Extract the (X, Y) coordinate from the center of the cell holding the provided text.  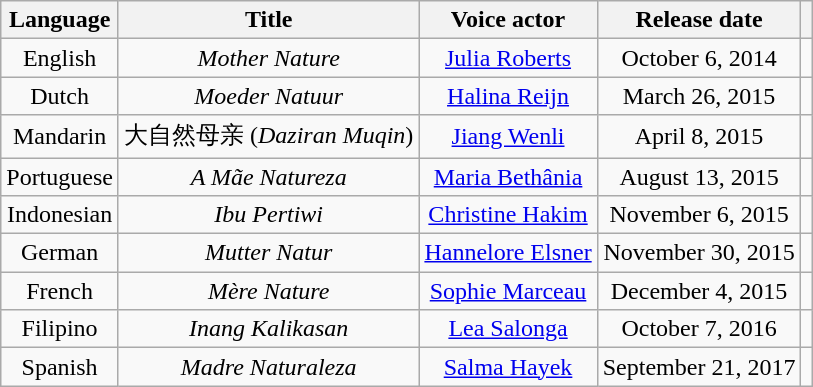
Sophie Marceau (508, 291)
December 4, 2015 (699, 291)
Inang Kalikasan (268, 329)
Moeder Natuur (268, 96)
English (60, 58)
Lea Salonga (508, 329)
August 13, 2015 (699, 177)
November 6, 2015 (699, 215)
Release date (699, 20)
Jiang Wenli (508, 136)
Mother Nature (268, 58)
大自然母亲 (Daziran Muqin) (268, 136)
Christine Hakim (508, 215)
October 7, 2016 (699, 329)
German (60, 253)
Portuguese (60, 177)
Mère Nature (268, 291)
Indonesian (60, 215)
French (60, 291)
September 21, 2017 (699, 367)
Title (268, 20)
Julia Roberts (508, 58)
Salma Hayek (508, 367)
A Mãe Natureza (268, 177)
Maria Bethânia (508, 177)
April 8, 2015 (699, 136)
Halina Reijn (508, 96)
Madre Naturaleza (268, 367)
Mandarin (60, 136)
Spanish (60, 367)
October 6, 2014 (699, 58)
November 30, 2015 (699, 253)
Filipino (60, 329)
March 26, 2015 (699, 96)
Hannelore Elsner (508, 253)
Mutter Natur (268, 253)
Dutch (60, 96)
Voice actor (508, 20)
Language (60, 20)
Ibu Pertiwi (268, 215)
